Locate the cell with the specified text and output its (x, y) center coordinate. 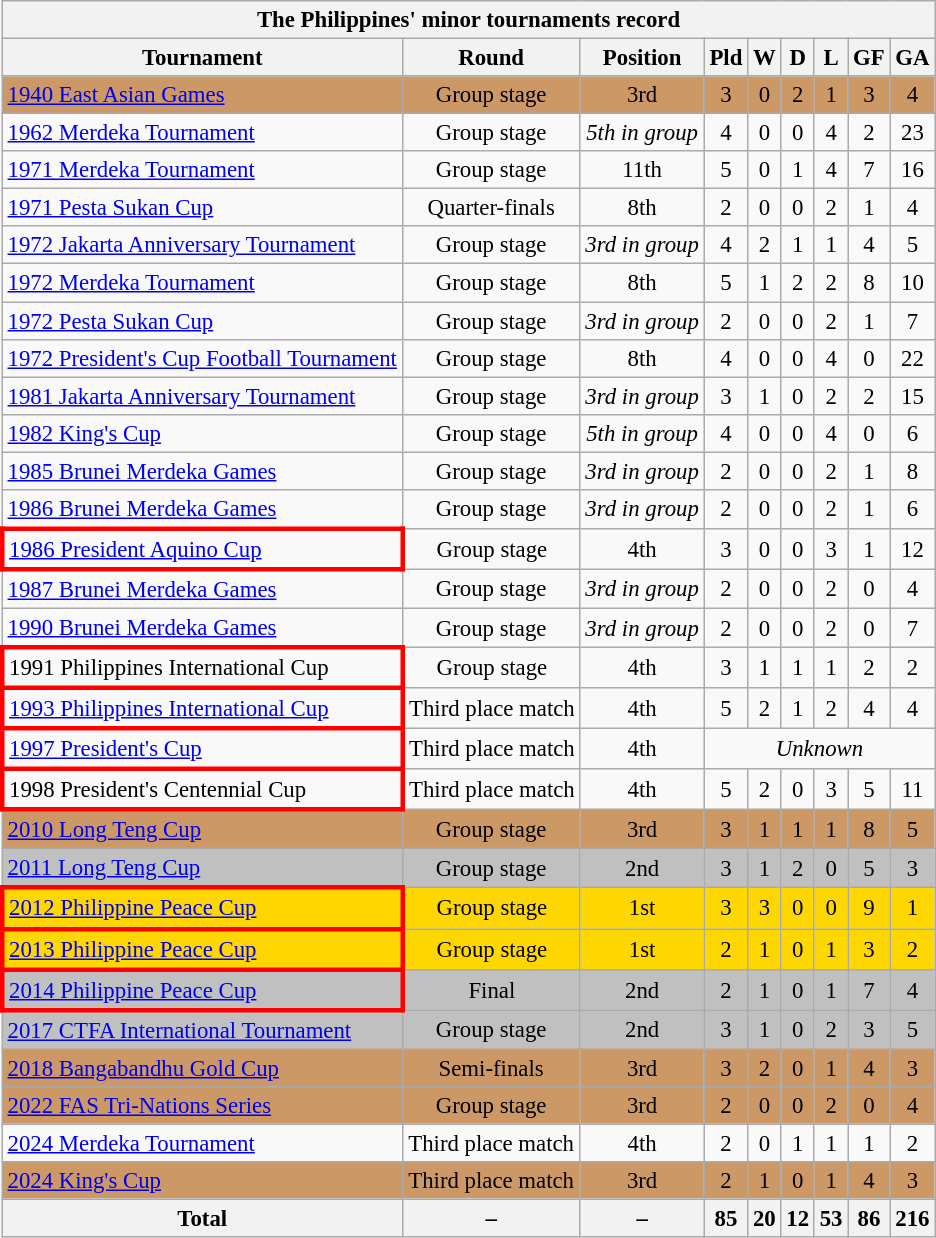
Unknown (820, 750)
1985 Brunei Merdeka Games (202, 471)
1993 Philippines International Cup (202, 708)
86 (869, 1218)
9 (869, 908)
Final (491, 990)
2014 Philippine Peace Cup (202, 990)
10 (912, 283)
1971 Pesta Sukan Cup (202, 208)
1987 Brunei Merdeka Games (202, 588)
53 (830, 1218)
15 (912, 396)
D (798, 58)
1972 President's Cup Football Tournament (202, 358)
L (830, 58)
2018 Bangabandhu Gold Cup (202, 1068)
1997 President's Cup (202, 750)
1981 Jakarta Anniversary Tournament (202, 396)
11th (642, 170)
1962 Merdeka Tournament (202, 133)
1940 East Asian Games (202, 95)
2012 Philippine Peace Cup (202, 908)
1986 Brunei Merdeka Games (202, 510)
The Philippines' minor tournaments record (468, 20)
Round (491, 58)
2024 King's Cup (202, 1181)
Quarter-finals (491, 208)
85 (726, 1218)
2011 Long Teng Cup (202, 868)
GF (869, 58)
2024 Merdeka Tournament (202, 1143)
22 (912, 358)
Tournament (202, 58)
Position (642, 58)
2013 Philippine Peace Cup (202, 950)
1982 King's Cup (202, 433)
Total (202, 1218)
16 (912, 170)
20 (764, 1218)
1972 Merdeka Tournament (202, 283)
2017 CTFA International Tournament (202, 1030)
1971 Merdeka Tournament (202, 170)
11 (912, 790)
23 (912, 133)
2010 Long Teng Cup (202, 830)
1990 Brunei Merdeka Games (202, 628)
W (764, 58)
1972 Pesta Sukan Cup (202, 321)
1986 President Aquino Cup (202, 550)
GA (912, 58)
1991 Philippines International Cup (202, 668)
Semi-finals (491, 1068)
Pld (726, 58)
1998 President's Centennial Cup (202, 790)
2022 FAS Tri-Nations Series (202, 1106)
1972 Jakarta Anniversary Tournament (202, 245)
216 (912, 1218)
